Scan for the cell matching the given text and deliver its [x, y] coordinate at center. 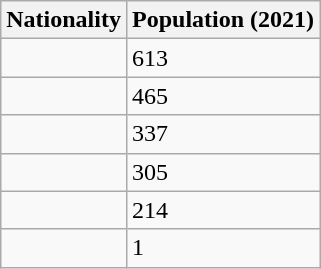
337 [222, 134]
305 [222, 172]
613 [222, 58]
465 [222, 96]
Population (2021) [222, 20]
Nationality [64, 20]
1 [222, 248]
214 [222, 210]
